Scan for the cell matching the given text and deliver its (x, y) coordinate at center. 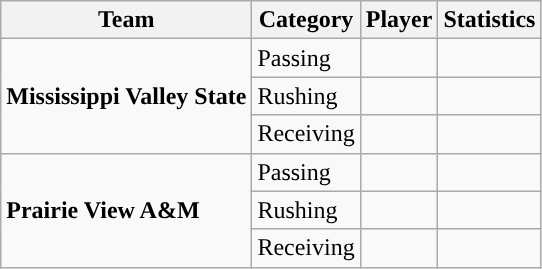
Statistics (490, 20)
Prairie View A&M (126, 210)
Player (399, 20)
Mississippi Valley State (126, 96)
Category (306, 20)
Team (126, 20)
